Capture the cell that displays the provided text and extract its [X, Y] central coordinate. 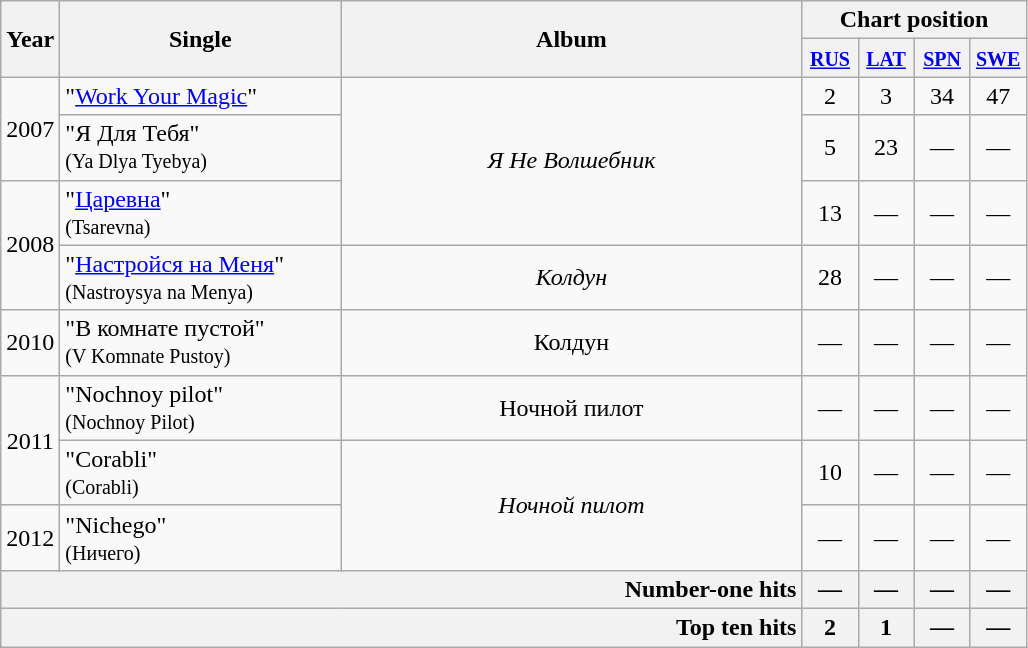
"Nochnoy pilot" (Nochnoy Pilot) [200, 408]
Year [30, 39]
SPN [942, 58]
23 [886, 148]
"В комнате пустой"(V Komnate Pustoy) [200, 342]
2007 [30, 128]
"Я Для Тебя"(Ya Dlya Tyebya) [200, 148]
"Corabli"(Corabli) [200, 472]
47 [998, 96]
2011 [30, 440]
SWE [998, 58]
Album [572, 39]
RUS [830, 58]
LAT [886, 58]
"Царевна" (Tsarevna) [200, 212]
1 [886, 627]
2012 [30, 538]
"Work Your Magic" [200, 96]
13 [830, 212]
28 [830, 278]
2010 [30, 342]
5 [830, 148]
10 [830, 472]
Я Не Волшебник [572, 161]
Number-one hits [402, 589]
"Nichego"(Ничего) [200, 538]
Chart position [914, 20]
Single [200, 39]
2008 [30, 245]
34 [942, 96]
"Настройся на Меня"(Nastroysya na Menya) [200, 278]
Top ten hits [402, 627]
3 [886, 96]
